From the cell containing the given text, extract its center point as (x, y) coordinate. 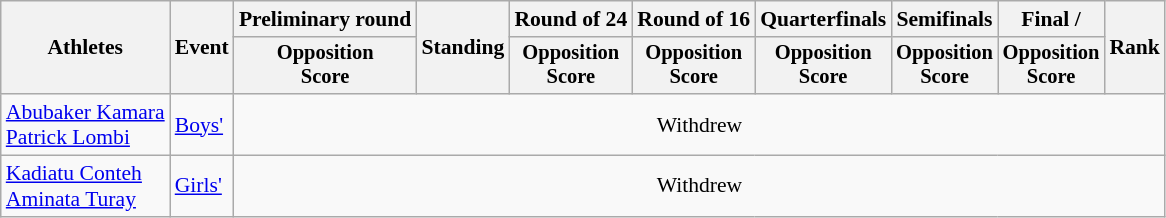
Round of 24 (570, 19)
Athletes (86, 48)
Abubaker KamaraPatrick Lombi (86, 124)
Event (202, 48)
Girls' (202, 186)
Rank (1134, 48)
Semifinals (944, 19)
Boys' (202, 124)
Quarterfinals (823, 19)
Standing (462, 48)
Kadiatu ContehAminata Turay (86, 186)
Final / (1052, 19)
Preliminary round (326, 19)
Round of 16 (694, 19)
